Scan for the cell matching the given text and deliver its [x, y] coordinate at center. 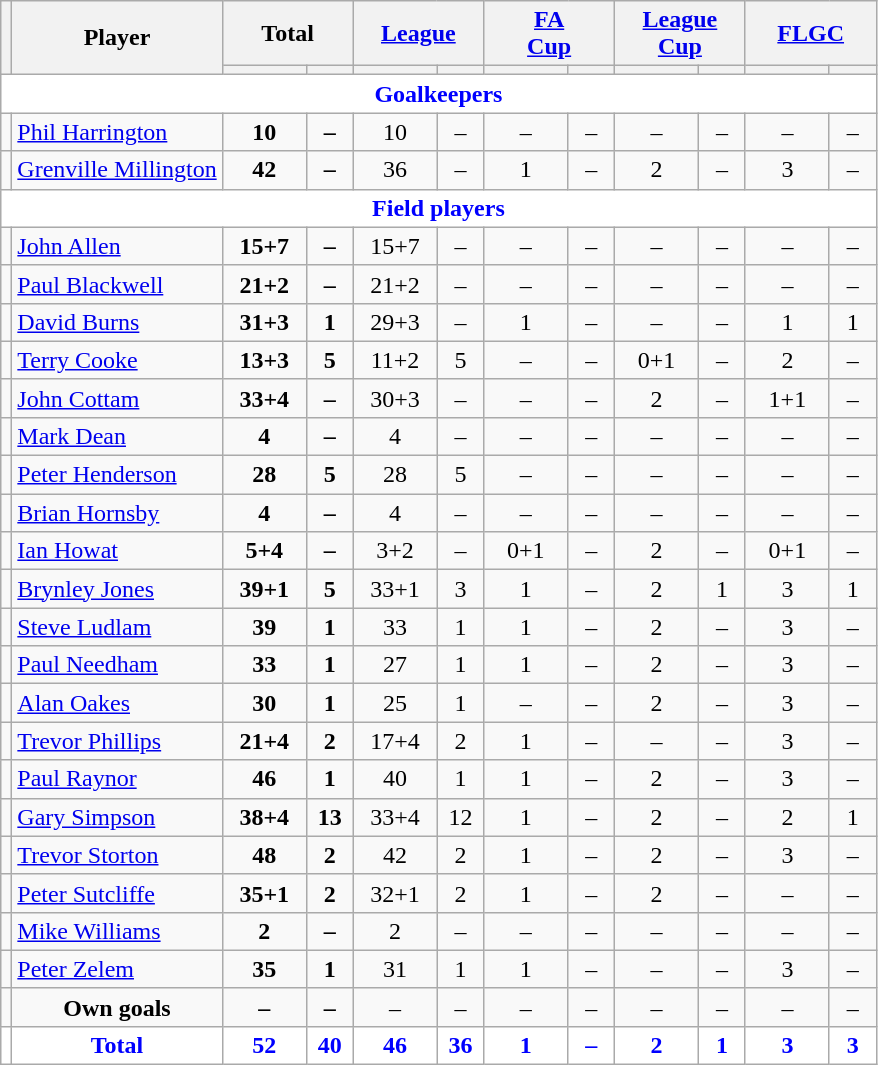
Gary Simpson [117, 817]
52 [264, 1046]
Peter Sutcliffe [117, 893]
Brynley Jones [117, 589]
33+1 [395, 589]
30 [264, 703]
12 [460, 817]
Grenville Millington [117, 170]
35 [264, 969]
38+4 [264, 817]
League [418, 34]
Peter Henderson [117, 475]
FLGC [810, 34]
1+1 [787, 398]
Player [117, 38]
21+4 [264, 741]
Terry Cooke [117, 360]
Phil Harrington [117, 132]
30+3 [395, 398]
29+3 [395, 322]
Goalkeepers [438, 94]
13+3 [264, 360]
3+2 [395, 551]
13 [330, 817]
Trevor Storton [117, 855]
25 [395, 703]
Mark Dean [117, 437]
31 [395, 969]
FACup [550, 34]
Alan Oakes [117, 703]
LeagueCup [680, 34]
Mike Williams [117, 931]
Trevor Phillips [117, 741]
John Allen [117, 246]
David Burns [117, 322]
Field players [438, 208]
48 [264, 855]
11+2 [395, 360]
Own goals [117, 1007]
Brian Hornsby [117, 513]
39+1 [264, 589]
Paul Raynor [117, 779]
Paul Blackwell [117, 284]
39 [264, 627]
Steve Ludlam [117, 627]
Ian Howat [117, 551]
Peter Zelem [117, 969]
Paul Needham [117, 665]
32+1 [395, 893]
17+4 [395, 741]
27 [395, 665]
31+3 [264, 322]
5+4 [264, 551]
35+1 [264, 893]
John Cottam [117, 398]
